Capture the cell that displays the provided text and extract its (x, y) central coordinate. 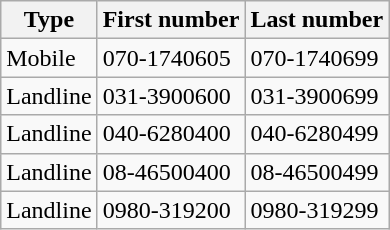
08-46500499 (317, 172)
031-3900699 (317, 96)
Type (49, 20)
040-6280400 (171, 134)
Mobile (49, 58)
Last number (317, 20)
070-1740699 (317, 58)
08-46500400 (171, 172)
031-3900600 (171, 96)
0980-319200 (171, 210)
040-6280499 (317, 134)
070-1740605 (171, 58)
0980-319299 (317, 210)
First number (171, 20)
